From the cell containing the given text, extract its center point as (X, Y) coordinate. 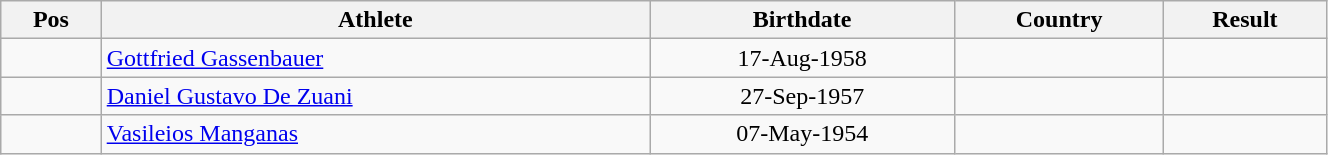
Country (1060, 20)
Daniel Gustavo De Zuani (375, 96)
Vasileios Manganas (375, 134)
17-Aug-1958 (802, 58)
27-Sep-1957 (802, 96)
Athlete (375, 20)
Pos (51, 20)
07-May-1954 (802, 134)
Birthdate (802, 20)
Gottfried Gassenbauer (375, 58)
Result (1244, 20)
